From the cell containing the given text, extract its center point as [x, y] coordinate. 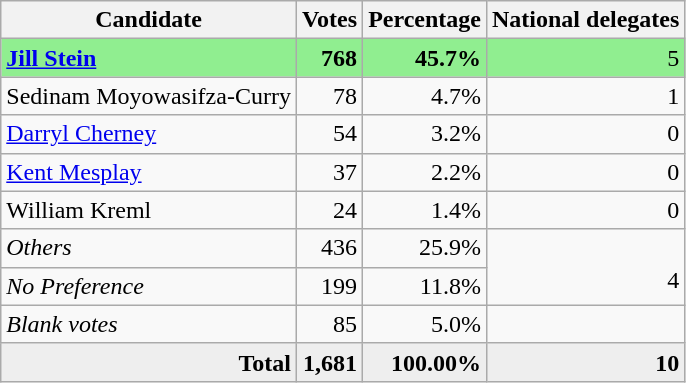
No Preference [149, 286]
199 [329, 286]
25.9% [425, 248]
4 [585, 267]
Others [149, 248]
4.7% [425, 96]
5 [585, 58]
Blank votes [149, 324]
3.2% [425, 134]
11.8% [425, 286]
1 [585, 96]
1,681 [329, 362]
100.00% [425, 362]
Sedinam Moyowasifza-Curry [149, 96]
37 [329, 172]
24 [329, 210]
45.7% [425, 58]
William Kreml [149, 210]
436 [329, 248]
54 [329, 134]
2.2% [425, 172]
78 [329, 96]
Total [149, 362]
Jill Stein [149, 58]
Darryl Cherney [149, 134]
768 [329, 58]
Kent Mesplay [149, 172]
Candidate [149, 20]
Votes [329, 20]
5.0% [425, 324]
85 [329, 324]
10 [585, 362]
1.4% [425, 210]
Percentage [425, 20]
National delegates [585, 20]
